Capture the cell that displays the provided text and extract its [X, Y] central coordinate. 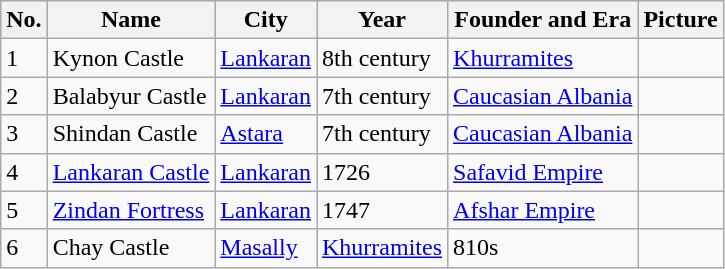
Balabyur Castle [131, 96]
No. [24, 20]
1726 [382, 172]
6 [24, 248]
Year [382, 20]
1747 [382, 210]
Afshar Empire [543, 210]
4 [24, 172]
3 [24, 134]
5 [24, 210]
Masally [266, 248]
Lankaran Castle [131, 172]
810s [543, 248]
Chay Castle [131, 248]
City [266, 20]
2 [24, 96]
Astara [266, 134]
Safavid Empire [543, 172]
Name [131, 20]
8th century [382, 58]
Zindan Fortress [131, 210]
Picture [680, 20]
Shindan Castle [131, 134]
Kynon Castle [131, 58]
1 [24, 58]
Founder and Era [543, 20]
